Pinpoint the cell where the given text exists, returning its (X, Y) midpoint coordinate. 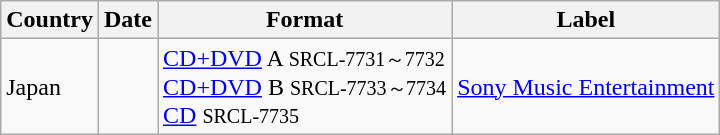
Format (305, 20)
Date (128, 20)
CD+DVD A SRCL-7731～7732 CD+DVD B SRCL-7733～7734CD SRCL-7735 (305, 86)
Country (50, 20)
Sony Music Entertainment (586, 86)
Japan (50, 86)
Label (586, 20)
